Detect which cell encompasses the target text, then output its (X, Y) center coordinate. 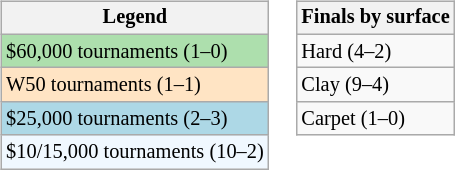
$25,000 tournaments (2–3) (134, 119)
Carpet (1–0) (375, 119)
Hard (4–2) (375, 51)
W50 tournaments (1–1) (134, 85)
Clay (9–4) (375, 85)
$10/15,000 tournaments (10–2) (134, 152)
$60,000 tournaments (1–0) (134, 51)
Legend (134, 18)
Finals by surface (375, 18)
